Identify which cell holds the provided text, then report its (x, y) central coordinate. 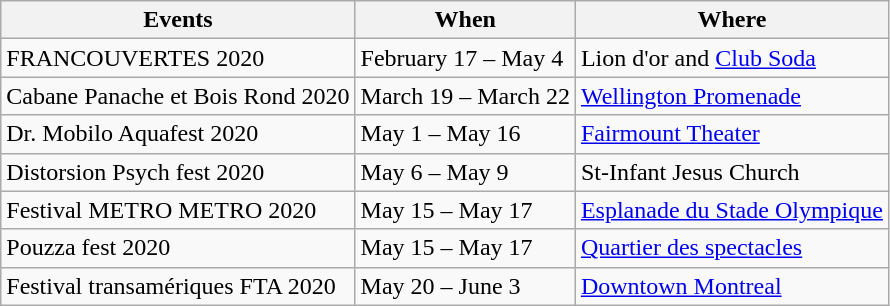
Distorsion Psych fest 2020 (178, 172)
Fairmount Theater (732, 134)
Wellington Promenade (732, 96)
Festival METRO METRO 2020 (178, 210)
St-Infant Jesus Church (732, 172)
May 6 – May 9 (465, 172)
Dr. Mobilo Aquafest 2020 (178, 134)
When (465, 20)
February 17 – May 4 (465, 58)
Downtown Montreal (732, 286)
Festival transamériques FTA 2020 (178, 286)
Events (178, 20)
Lion d'or and Club Soda (732, 58)
May 1 – May 16 (465, 134)
March 19 – March 22 (465, 96)
Pouzza fest 2020 (178, 248)
FRANCOUVERTES 2020 (178, 58)
Cabane Panache et Bois Rond 2020 (178, 96)
Quartier des spectacles (732, 248)
May 20 – June 3 (465, 286)
Esplanade du Stade Olympique (732, 210)
Where (732, 20)
